Provide the [X, Y] coordinate of the cell's center where the given text is located.  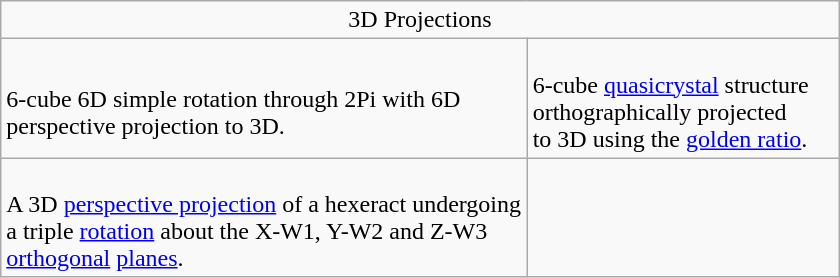
3D Projections [420, 20]
A 3D perspective projection of a hexeract undergoing a triple rotation about the X-W1, Y-W2 and Z-W3 orthogonal planes. [264, 218]
6-cube 6D simple rotation through 2Pi with 6D perspective projection to 3D. [264, 98]
6-cube quasicrystal structure orthographically projected to 3D using the golden ratio. [683, 98]
